Return [X, Y] of the center of cell containing provided text 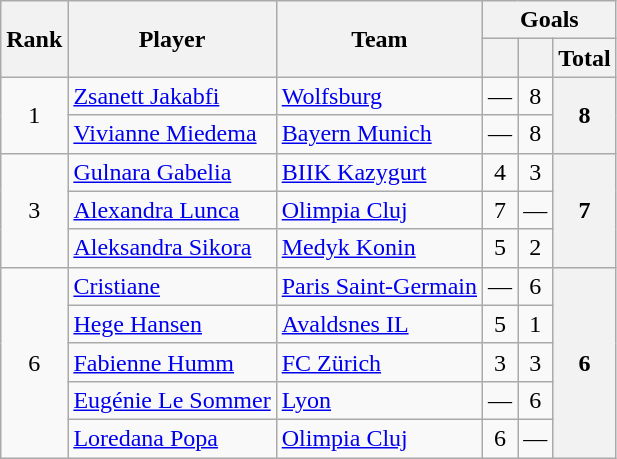
Paris Saint-Germain [379, 286]
Loredana Popa [172, 438]
Zsanett Jakabfi [172, 96]
FC Zürich [379, 362]
2 [536, 248]
Alexandra Lunca [172, 210]
Bayern Munich [379, 134]
Total [585, 58]
Eugénie Le Sommer [172, 400]
Fabienne Humm [172, 362]
Goals [550, 20]
Rank [34, 39]
Medyk Konin [379, 248]
Player [172, 39]
Team [379, 39]
Wolfsburg [379, 96]
BIIK Kazygurt [379, 172]
Gulnara Gabelia [172, 172]
Cristiane [172, 286]
Avaldsnes IL [379, 324]
Vivianne Miedema [172, 134]
Hege Hansen [172, 324]
Lyon [379, 400]
4 [500, 172]
Aleksandra Sikora [172, 248]
